Return [x, y] of the center of cell containing provided text 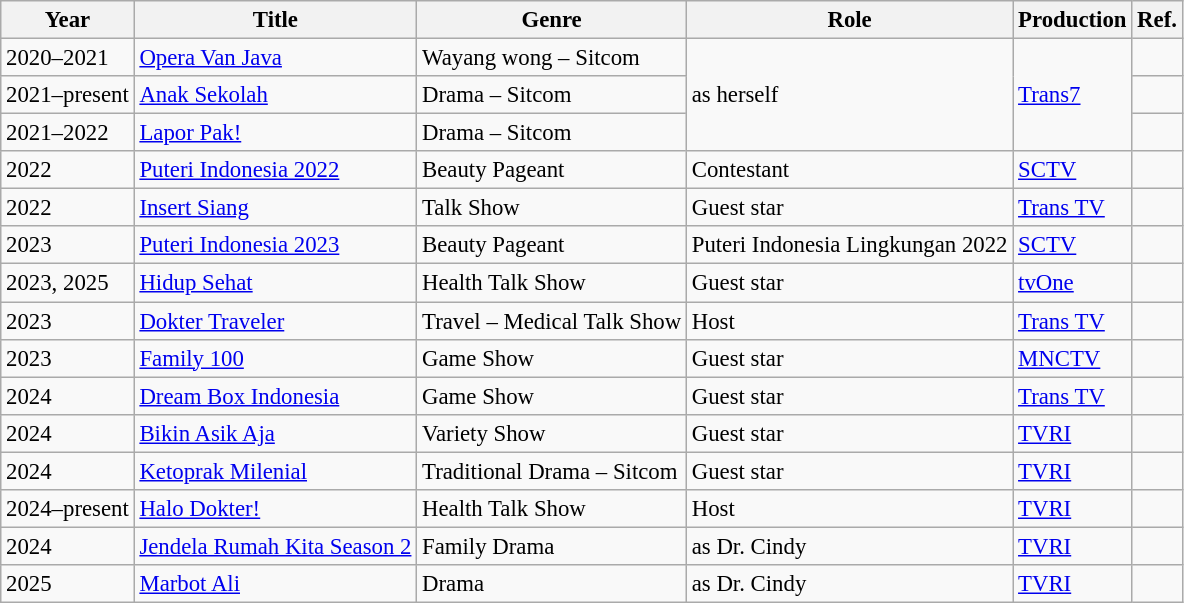
Family Drama [552, 546]
Lapor Pak! [276, 133]
Dokter Traveler [276, 321]
Opera Van Java [276, 58]
Traditional Drama – Sitcom [552, 471]
Family 100 [276, 358]
Marbot Ali [276, 584]
Dream Box Indonesia [276, 396]
Variety Show [552, 433]
Wayang wong – Sitcom [552, 58]
Hidup Sehat [276, 283]
Ketoprak Milenial [276, 471]
Drama [552, 584]
Genre [552, 20]
Jendela Rumah Kita Season 2 [276, 546]
2023, 2025 [68, 283]
2020–2021 [68, 58]
tvOne [1072, 283]
Year [68, 20]
Contestant [849, 170]
Production [1072, 20]
Bikin Asik Aja [276, 433]
2024–present [68, 509]
Trans7 [1072, 96]
Role [849, 20]
Puteri Indonesia 2022 [276, 170]
Puteri Indonesia Lingkungan 2022 [849, 245]
MNCTV [1072, 358]
Anak Sekolah [276, 95]
Insert Siang [276, 208]
Puteri Indonesia 2023 [276, 245]
Ref. [1157, 20]
Travel – Medical Talk Show [552, 321]
2021–present [68, 95]
as herself [849, 96]
2021–2022 [68, 133]
Halo Dokter! [276, 509]
Talk Show [552, 208]
2025 [68, 584]
Title [276, 20]
